From the cell containing the given text, extract its center point as (x, y) coordinate. 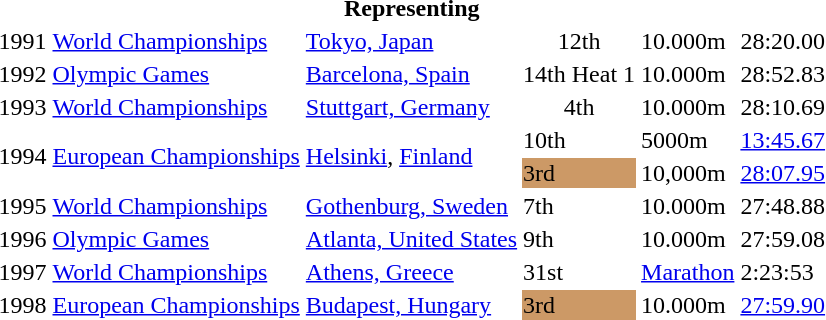
Atlanta, United States (411, 239)
9th (580, 239)
5000m (688, 140)
Barcelona, Spain (411, 74)
Helsinki, Finland (411, 156)
Budapest, Hungary (411, 305)
7th (580, 206)
10,000m (688, 173)
14th Heat 1 (580, 74)
Athens, Greece (411, 272)
Tokyo, Japan (411, 41)
Stuttgart, Germany (411, 107)
12th (580, 41)
Gothenburg, Sweden (411, 206)
4th (580, 107)
31st (580, 272)
10th (580, 140)
Marathon (688, 272)
